Detect which cell encompasses the target text, then output its (x, y) center coordinate. 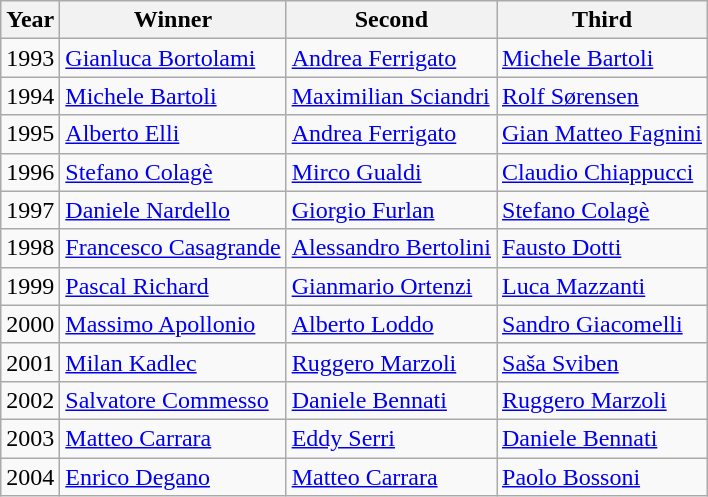
Paolo Bossoni (602, 477)
2004 (30, 477)
Massimo Apollonio (173, 324)
Year (30, 20)
Salvatore Commesso (173, 400)
Francesco Casagrande (173, 248)
Milan Kadlec (173, 362)
Daniele Nardello (173, 210)
Luca Mazzanti (602, 286)
Giorgio Furlan (391, 210)
Third (602, 20)
1993 (30, 58)
Second (391, 20)
Pascal Richard (173, 286)
2001 (30, 362)
2002 (30, 400)
Maximilian Sciandri (391, 96)
Gianluca Bortolami (173, 58)
Eddy Serri (391, 438)
1997 (30, 210)
Mirco Gualdi (391, 172)
Alberto Loddo (391, 324)
Claudio Chiappucci (602, 172)
Rolf Sørensen (602, 96)
2003 (30, 438)
1994 (30, 96)
1999 (30, 286)
Winner (173, 20)
Alessandro Bertolini (391, 248)
Gian Matteo Fagnini (602, 134)
1995 (30, 134)
Alberto Elli (173, 134)
1998 (30, 248)
Gianmario Ortenzi (391, 286)
Enrico Degano (173, 477)
Saša Sviben (602, 362)
Fausto Dotti (602, 248)
1996 (30, 172)
2000 (30, 324)
Sandro Giacomelli (602, 324)
